For the text-containing cell, return its midpoint in (x, y) coordinate format. 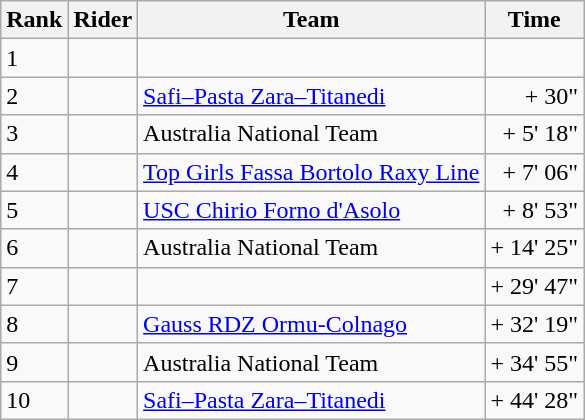
USC Chirio Forno d'Asolo (312, 210)
Rank (34, 20)
+ 7' 06" (534, 172)
9 (34, 362)
1 (34, 58)
10 (34, 400)
3 (34, 134)
Top Girls Fassa Bortolo Raxy Line (312, 172)
+ 14' 25" (534, 248)
Gauss RDZ Ormu-Colnago (312, 324)
6 (34, 248)
+ 29' 47" (534, 286)
Time (534, 20)
8 (34, 324)
+ 44' 28" (534, 400)
Team (312, 20)
+ 5' 18" (534, 134)
+ 8' 53" (534, 210)
5 (34, 210)
+ 32' 19" (534, 324)
4 (34, 172)
+ 30" (534, 96)
+ 34' 55" (534, 362)
Rider (103, 20)
2 (34, 96)
7 (34, 286)
